Locate the cell with the specified text and output its (X, Y) center coordinate. 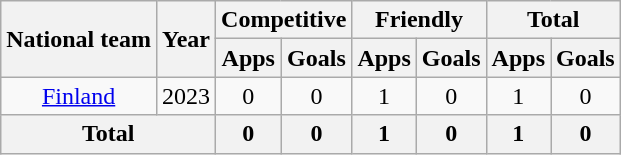
Year (186, 39)
Competitive (284, 20)
Finland (79, 96)
Friendly (419, 20)
National team (79, 39)
2023 (186, 96)
